Return the (x, y) coordinate for the center point of the cell that contains the specified text.  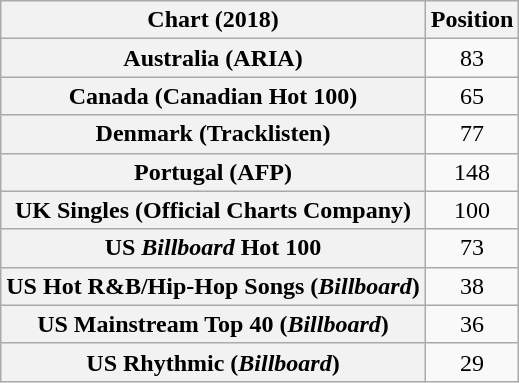
29 (472, 362)
Australia (ARIA) (213, 58)
77 (472, 134)
73 (472, 248)
US Hot R&B/Hip-Hop Songs (Billboard) (213, 286)
100 (472, 210)
36 (472, 324)
148 (472, 172)
Canada (Canadian Hot 100) (213, 96)
38 (472, 286)
UK Singles (Official Charts Company) (213, 210)
65 (472, 96)
US Billboard Hot 100 (213, 248)
US Mainstream Top 40 (Billboard) (213, 324)
Chart (2018) (213, 20)
83 (472, 58)
Position (472, 20)
US Rhythmic (Billboard) (213, 362)
Denmark (Tracklisten) (213, 134)
Portugal (AFP) (213, 172)
